Determine the [X, Y] coordinate at the center of the cell enclosing the given text.  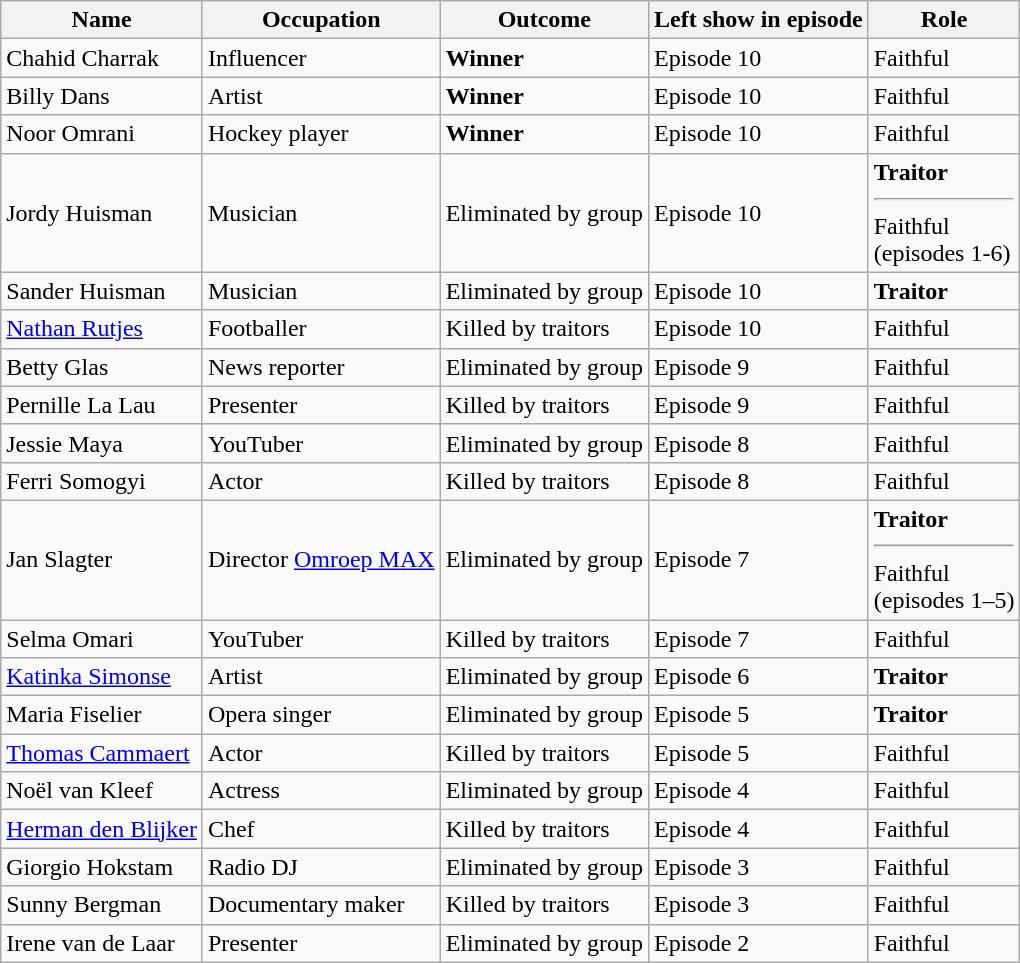
Documentary maker [321, 905]
Role [944, 20]
Sunny Bergman [102, 905]
Jessie Maya [102, 443]
Episode 6 [758, 677]
Opera singer [321, 715]
Actress [321, 791]
Radio DJ [321, 867]
Herman den Blijker [102, 829]
Thomas Cammaert [102, 753]
News reporter [321, 367]
Hockey player [321, 134]
Irene van de Laar [102, 943]
Noor Omrani [102, 134]
Giorgio Hokstam [102, 867]
Katinka Simonse [102, 677]
Ferri Somogyi [102, 481]
TraitorFaithful(episodes 1-6) [944, 212]
Nathan Rutjes [102, 329]
Left show in episode [758, 20]
Footballer [321, 329]
Jan Slagter [102, 560]
TraitorFaithful(episodes 1–5) [944, 560]
Outcome [544, 20]
Episode 2 [758, 943]
Betty Glas [102, 367]
Maria Fiselier [102, 715]
Occupation [321, 20]
Name [102, 20]
Chef [321, 829]
Chahid Charrak [102, 58]
Selma Omari [102, 639]
Jordy Huisman [102, 212]
Sander Huisman [102, 291]
Director Omroep MAX [321, 560]
Noël van Kleef [102, 791]
Billy Dans [102, 96]
Influencer [321, 58]
Pernille La Lau [102, 405]
